Provide the [X, Y] coordinate of the cell's center where the given text is located.  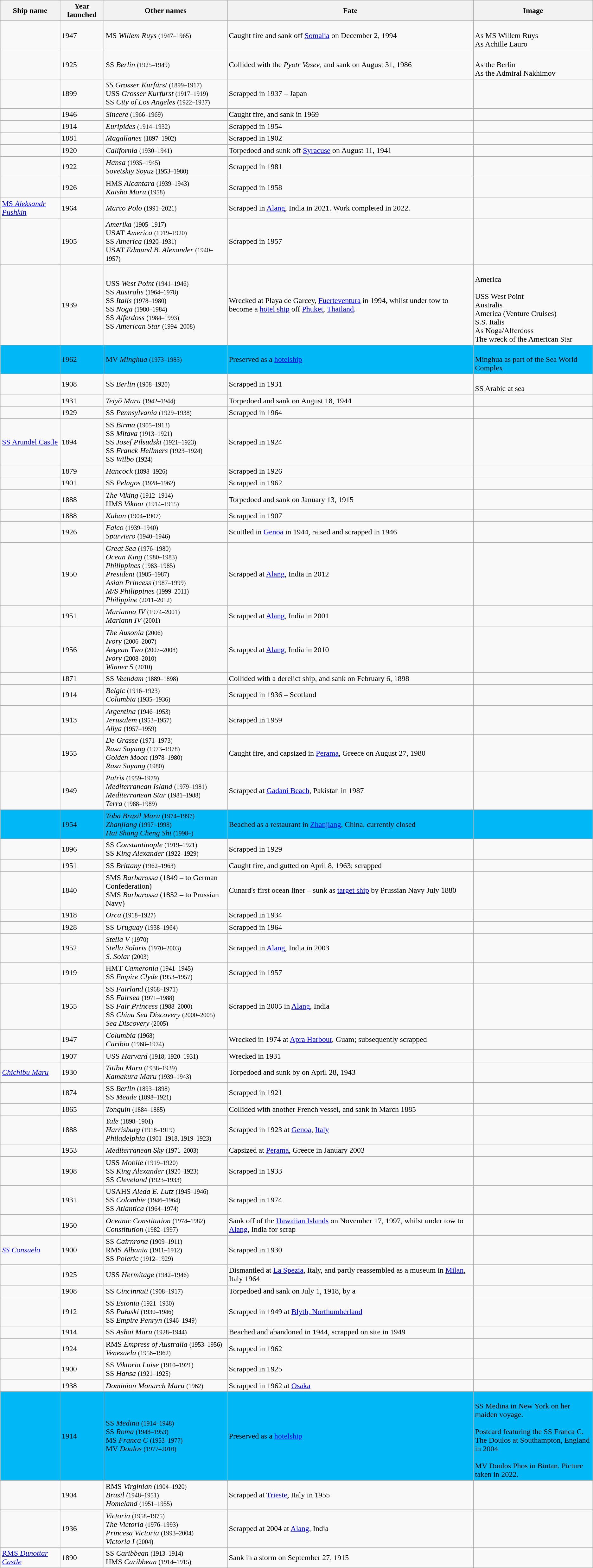
SS Arabic at sea [533, 384]
1840 [82, 890]
1936 [82, 1528]
RMS Empress of Australia (1953–1956)Venezuela (1956–1962) [165, 1349]
SS Fairland (1968–1971)SS Fairsea (1971–1988)SS Fair Princess (1988–2000)SS China Sea Discovery (2000–2005)Sea Discovery (2005) [165, 1006]
1956 [82, 649]
RMS Virginian (1904–1920)Brasil (1948–1951)Homeland (1951–1955) [165, 1495]
1879 [82, 471]
Ship name [30, 11]
Teiyō Maru (1942–1944) [165, 401]
Wrecked at Playa de Garcey, Fuerteventura in 1994, whilst under tow to become a hotel ship off Phuket, Thailand. [350, 305]
1905 [82, 241]
Caught fire, and gutted on April 8, 1963; scrapped [350, 866]
RMS Dunottar Castle [30, 1558]
Scrapped in Alang, India in 2021. Work completed in 2022. [350, 208]
Hansa (1935–1945)Sovetskiy Soyuz (1953–1980) [165, 167]
SS Cairnrona (1909–1911)RMS Albania (1911–1912)SS Poleric (1912–1929) [165, 1250]
Other names [165, 11]
Torpedoed and sunk off Syracuse on August 11, 1941 [350, 150]
Sincere (1966–1969) [165, 114]
SS Pelagos (1928–1962) [165, 483]
USS Mobile (1919–1920)SS King Alexander (1920–1923)SS Cleveland (1923–1933) [165, 1171]
Kuban (1904–1907) [165, 516]
Oceanic Constitution (1974–1982)Constitution (1982–1997) [165, 1225]
Titibu Maru (1938–1939)Kamakura Maru (1939–1943) [165, 1072]
1919 [82, 973]
Scrapped in 1930 [350, 1250]
SS Medina (1914–1948)SS Roma (1948–1953)MS Franca C (1953–1977)MV Doulos (1977–2010) [165, 1436]
As the Berlin As the Admiral Nakhimov [533, 65]
Belgic (1916–1923)Columbia (1935–1936) [165, 695]
1894 [82, 442]
Wrecked in 1931 [350, 1056]
Collided with a derelict ship, and sank on February 6, 1898 [350, 678]
Torpedoed and sank on August 18, 1944 [350, 401]
Scrapped in Alang, India in 2003 [350, 948]
1904 [82, 1495]
Chichibu Maru [30, 1072]
Scrapped in 1937 – Japan [350, 94]
Scrapped in 1931 [350, 384]
SS Brittany (1962–1963) [165, 866]
SS Berlin (1925–1949) [165, 65]
1949 [82, 791]
Scrapped in 1929 [350, 849]
1881 [82, 138]
1890 [82, 1558]
The Viking (1912–1914)HMS Viknor (1914–1915) [165, 500]
1865 [82, 1109]
SMS Barbarossa (1849 – to German Confederation)SMS Barbarossa (1852 – to Prussian Navy) [165, 890]
SS Veendam (1889–1898) [165, 678]
Scrapped in 1921 [350, 1093]
SS Ashai Maru (1928–1944) [165, 1332]
Columbia (1968)Caribia (1968–1974) [165, 1040]
1871 [82, 678]
Marco Polo (1991–2021) [165, 208]
Cunard's first ocean liner – sunk as target ship by Prussian Navy July 1880 [350, 890]
HMS Alcantara (1939–1943)Kaisho Maru (1958) [165, 187]
De Grasse (1971–1973)Rasa Sayang (1973–1978)Golden Moon (1978–1980)Rasa Sayang (1980) [165, 753]
MS Aleksandr Pushkin [30, 208]
1907 [82, 1056]
Scrapped in 1974 [350, 1200]
Euripides (1914–1932) [165, 126]
Scrapped in 1954 [350, 126]
The Ausonia (2006)Ivory (2006–2007)Aegean Two (2007–2008)Ivory (2008–2010)Winner 5 (2010) [165, 649]
USS Hermitage (1942–1946) [165, 1275]
MS Willem Ruys (1947–1965) [165, 35]
Scrapped at Trieste, Italy in 1955 [350, 1495]
Scrapped in 1981 [350, 167]
Orca (1918–1927) [165, 915]
USS Harvard (1918; 1920–1931) [165, 1056]
Argentina (1946–1953)Jerusalem (1953–1957)Aliya (1957–1959) [165, 720]
1930 [82, 1072]
SS Consuelo [30, 1250]
Magallanes (1897–1902) [165, 138]
Torpedoed and sank on January 13, 1915 [350, 500]
Dominion Monarch Maru (1962) [165, 1385]
Torpedoed and sunk by on April 28, 1943 [350, 1072]
Caught fire and sank off Somalia on December 2, 1994 [350, 35]
HMT Cameronia (1941–1945)SS Empire Clyde (1953–1957) [165, 973]
Scrapped in 2005 in Alang, India [350, 1006]
SS Estonia (1921–1930)SS Pułaski (1930–1946)SS Empire Penryn (1946–1949) [165, 1312]
Yale (1898–1901)Harrisburg (1918–1919)Philadelphia (1901–1918, 1919–1923) [165, 1130]
MV Minghua (1973–1983) [165, 360]
1874 [82, 1093]
SS Viktoria Luise (1910–1921)SS Hansa (1921–1925) [165, 1369]
California (1930–1941) [165, 150]
Amerika (1905–1917)USAT America (1919–1920)SS America (1920–1931)USAT Edmund B. Alexander (1940–1957) [165, 241]
SS Caribbean (1913–1914)HMS Caribbean (1914–1915) [165, 1558]
Scrapped in 1934 [350, 915]
1946 [82, 114]
SS Uruguay (1938–1964) [165, 927]
Sank off of the Hawaiian Islands on November 17, 1997, whilst under tow to Alang, India for scrap [350, 1225]
Scrapped in 1925 [350, 1369]
SS Cincinnati (1908–1917) [165, 1291]
Scrapped in 1907 [350, 516]
Scrapped in 1902 [350, 138]
Capsized at Perama, Greece in January 2003 [350, 1150]
1939 [82, 305]
SS Berlin (1893–1898)SS Meade (1898–1921) [165, 1093]
Torpedoed and sank on July 1, 1918, by a [350, 1291]
Scrapped in 1924 [350, 442]
Caught fire, and capsized in Perama, Greece on August 27, 1980 [350, 753]
1964 [82, 208]
Minghua as part of the Sea World Complex [533, 360]
Victoria (1958–1975)The Victoria (1976–1993)Princesa Victoria (1993–2004)Victoria I (2004) [165, 1528]
1962 [82, 360]
As MS Willem Ruys As Achille Lauro [533, 35]
1924 [82, 1349]
1912 [82, 1312]
Scrapped at Alang, India in 2001 [350, 616]
Dismantled at La Spezia, Italy, and partly reassembled as a museum in Milan, Italy 1964 [350, 1275]
Falco (1939–1940)Sparviero (1940–1946) [165, 532]
Scrapped in 1926 [350, 471]
SS Pennsylvania (1929–1938) [165, 413]
SS Berlin (1908–1920) [165, 384]
Marianna IV (1974–2001)Mariann IV (2001) [165, 616]
Stella V (1970)Stella Solaris (1970–2003)S. Solar (2003) [165, 948]
Image [533, 11]
1938 [82, 1385]
1896 [82, 849]
Scrapped in 1949 at Blyth, Northumberland [350, 1312]
1952 [82, 948]
Tonquin (1884–1885) [165, 1109]
1922 [82, 167]
Scrapped in 1923 at Genoa, Italy [350, 1130]
Collided with the Pyotr Vasev, and sank on August 31, 1986 [350, 65]
Fate [350, 11]
Wrecked in 1974 at Apra Harbour, Guam; subsequently scrapped [350, 1040]
Sank in a storm on September 27, 1915 [350, 1558]
SS Arundel Castle [30, 442]
USS West Point (1941–1946)SS Australis (1964–1978)SS Italis (1978–1980)SS Noga (1980–1984)SS Alferdoss (1984–1993)SS American Star (1994–2008) [165, 305]
1918 [82, 915]
Beached and abandoned in 1944, scrapped on site in 1949 [350, 1332]
Scrapped at Gadani Beach, Pakistan in 1987 [350, 791]
USAHS Aleda E. Lutz (1945–1946)SS Colombie (1946–1964)SS Atlantica (1964–1974) [165, 1200]
Scuttled in Genoa in 1944, raised and scrapped in 1946 [350, 532]
Hancock (1898–1926) [165, 471]
1954 [82, 824]
SS Birma (1905–1913)SS Mitava (1913–1921)SS Josef Pilsudski (1921–1923)SS Franck Hellmers (1923–1924)SS Wilbo (1924) [165, 442]
Scrapped in 1958 [350, 187]
Beached as a restaurant in Zhanjiang, China, currently closed [350, 824]
Scrapped at Alang, India in 2010 [350, 649]
1953 [82, 1150]
Collided with another French vessel, and sank in March 1885 [350, 1109]
SS Constantinople (1919–1921)SS King Alexander (1922–1929) [165, 849]
Scrapped in 1962 at Osaka [350, 1385]
1920 [82, 150]
1899 [82, 94]
Scrapped in 1936 – Scotland [350, 695]
Caught fire, and sank in 1969 [350, 114]
1913 [82, 720]
1928 [82, 927]
Year launched [82, 11]
Scrapped in 1959 [350, 720]
1929 [82, 413]
Toba Brazil Maru (1974–1997)Zhanjiang (1997–1998)Hai Shang Cheng Shi (1998–) [165, 824]
AmericaUSS West PointAustralis America (Venture Cruises)S.S. ItalisAs Noga/AlferdossThe wreck of the American Star [533, 305]
1901 [82, 483]
Mediterranean Sky (1971–2003) [165, 1150]
SS Grosser Kurfürst (1899–1917)USS Grosser Kurfurst (1917–1919)SS City of Los Angeles (1922–1937) [165, 94]
Scrapped at 2004 at Alang, India [350, 1528]
Scrapped at Alang, India in 2012 [350, 574]
Patris (1959–1979)Mediterranean Island (1979–1981)Mediterranean Star (1981–1988)Terra (1988–1989) [165, 791]
Scrapped in 1933 [350, 1171]
